Search for the cell housing the specified text and yield its [x, y] center coordinate. 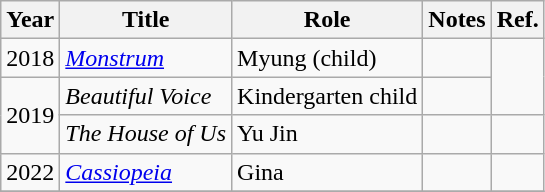
Ref. [518, 20]
Kindergarten child [328, 96]
The House of Us [146, 134]
Beautiful Voice [146, 96]
Gina [328, 172]
2019 [30, 115]
Role [328, 20]
Notes [457, 20]
Yu Jin [328, 134]
Year [30, 20]
Monstrum [146, 58]
Title [146, 20]
2018 [30, 58]
2022 [30, 172]
Myung (child) [328, 58]
Cassiopeia [146, 172]
